Output the (x, y) coordinate of the center of the cell containing the given text.  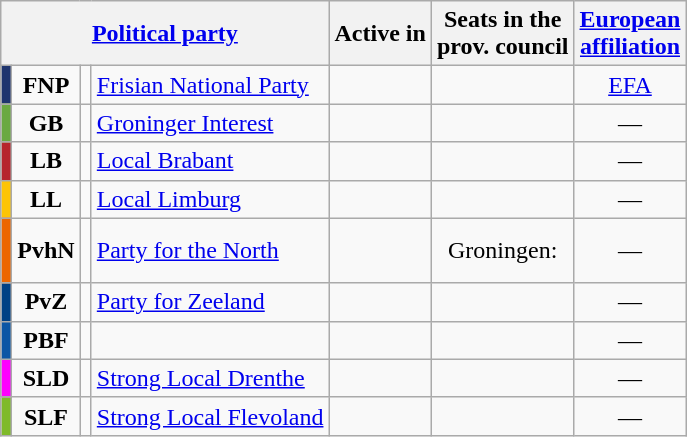
Seats in the prov. council (502, 34)
SLF (46, 416)
Local Limburg (210, 199)
Frisian National Party (210, 85)
PvZ (46, 302)
GB (46, 123)
FNP (46, 85)
Local Brabant (210, 161)
Party for Zeeland (210, 302)
Strong Local Flevoland (210, 416)
Strong Local Drenthe (210, 378)
Active in (380, 34)
PBF (46, 340)
Party for the North (210, 250)
LB (46, 161)
Groningen: (502, 250)
European affiliation (630, 34)
EFA (630, 85)
SLD (46, 378)
Groninger Interest (210, 123)
LL (46, 199)
Political party (165, 34)
PvhN (46, 250)
